Capture the cell that displays the provided text and extract its (X, Y) central coordinate. 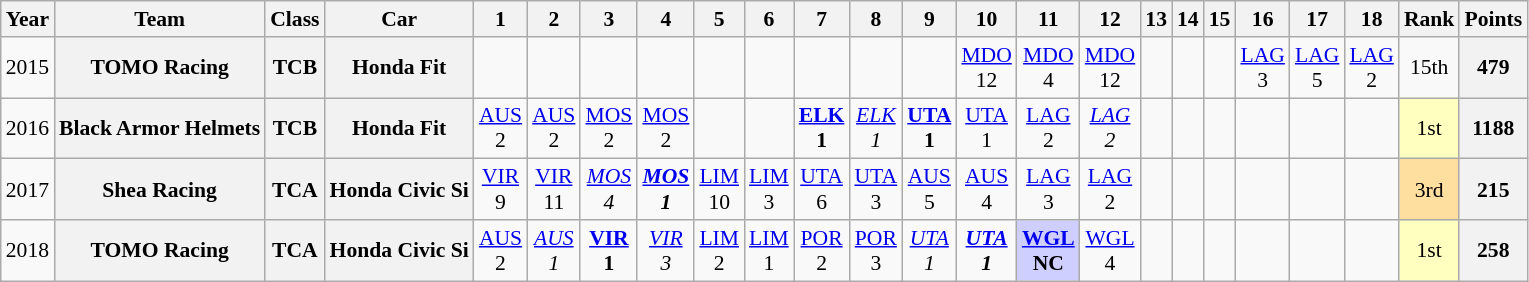
5 (719, 19)
215 (1493, 190)
9 (929, 19)
8 (876, 19)
13 (1156, 19)
2016 (28, 128)
VIR3 (666, 250)
MOS1 (666, 190)
LIM1 (769, 250)
11 (1048, 19)
VIR1 (608, 250)
WGLNC (1048, 250)
UTA3 (876, 190)
14 (1188, 19)
6 (769, 19)
POR3 (876, 250)
POR2 (822, 250)
17 (1317, 19)
MOS4 (608, 190)
Shea Racing (160, 190)
1 (500, 19)
258 (1493, 250)
479 (1493, 68)
15th (1430, 68)
Car (400, 19)
15 (1220, 19)
Black Armor Helmets (160, 128)
2015 (28, 68)
2018 (28, 250)
LIM3 (769, 190)
MDO4 (1048, 68)
VIR9 (500, 190)
AUS4 (986, 190)
Year (28, 19)
Class (294, 19)
12 (1110, 19)
Rank (1430, 19)
18 (1371, 19)
16 (1262, 19)
WGL4 (1110, 250)
Points (1493, 19)
AUS5 (929, 190)
10 (986, 19)
AUS1 (554, 250)
7 (822, 19)
LIM10 (719, 190)
LAG5 (1317, 68)
3 (608, 19)
Team (160, 19)
VIR11 (554, 190)
4 (666, 19)
LIM2 (719, 250)
3rd (1430, 190)
1188 (1493, 128)
2017 (28, 190)
UTA6 (822, 190)
2 (554, 19)
